Locate the cell with the specified text and output its (x, y) center coordinate. 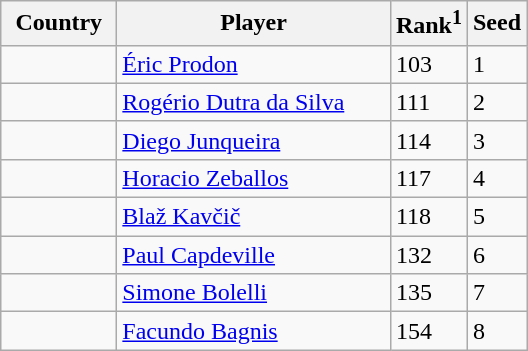
154 (428, 331)
114 (428, 140)
2 (496, 102)
Diego Junqueira (254, 140)
Éric Prodon (254, 64)
1 (496, 64)
Seed (496, 24)
3 (496, 140)
Horacio Zeballos (254, 178)
118 (428, 217)
Rank1 (428, 24)
135 (428, 293)
4 (496, 178)
103 (428, 64)
111 (428, 102)
5 (496, 217)
6 (496, 255)
Country (59, 24)
Blaž Kavčič (254, 217)
Rogério Dutra da Silva (254, 102)
Paul Capdeville (254, 255)
132 (428, 255)
7 (496, 293)
Simone Bolelli (254, 293)
Player (254, 24)
117 (428, 178)
Facundo Bagnis (254, 331)
8 (496, 331)
